Return the (X, Y) coordinate for the center point of the cell that contains the specified text.  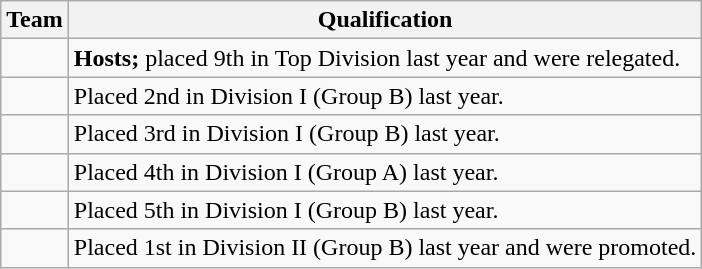
Placed 1st in Division II (Group B) last year and were promoted. (385, 248)
Team (35, 20)
Placed 2nd in Division I (Group B) last year. (385, 96)
Qualification (385, 20)
Placed 5th in Division I (Group B) last year. (385, 210)
Placed 3rd in Division I (Group B) last year. (385, 134)
Hosts; placed 9th in Top Division last year and were relegated. (385, 58)
Placed 4th in Division I (Group A) last year. (385, 172)
